Find where the given text appears and provide that cell's center as [x, y] coordinate. 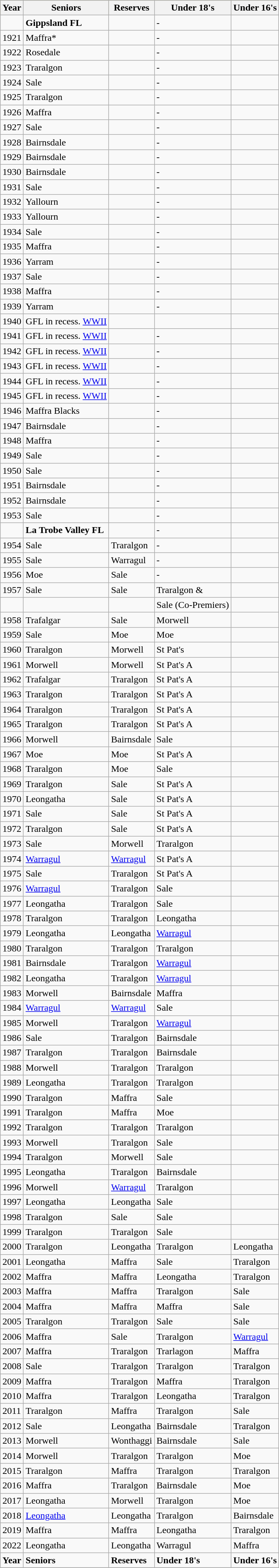
1983 [12, 993]
1932 [12, 202]
1931 [12, 187]
1966 [12, 739]
1984 [12, 1008]
1988 [12, 1068]
1964 [12, 709]
1957 [12, 590]
2009 [12, 1381]
2001 [12, 1262]
1947 [12, 426]
1955 [12, 560]
1992 [12, 1127]
1973 [12, 844]
1927 [12, 127]
1943 [12, 366]
2006 [12, 1336]
Rosedale [66, 53]
1965 [12, 724]
1954 [12, 545]
1980 [12, 948]
1941 [12, 336]
La Trobe Valley FL [66, 530]
1928 [12, 142]
1939 [12, 306]
1942 [12, 351]
1936 [12, 262]
Traralgon & [193, 590]
2013 [12, 1441]
2000 [12, 1247]
St Pat's [193, 649]
1940 [12, 321]
2012 [12, 1426]
Maffra Blacks [66, 411]
1922 [12, 53]
1985 [12, 1023]
2004 [12, 1306]
1996 [12, 1187]
2022 [12, 1545]
1958 [12, 620]
1944 [12, 381]
1987 [12, 1053]
1933 [12, 217]
1926 [12, 112]
1968 [12, 769]
2018 [12, 1515]
1934 [12, 232]
1962 [12, 680]
2011 [12, 1411]
1921 [12, 38]
1990 [12, 1097]
Gippsland FL [66, 23]
1995 [12, 1172]
1999 [12, 1232]
2016 [12, 1486]
1961 [12, 665]
1982 [12, 978]
1950 [12, 471]
1930 [12, 172]
1959 [12, 635]
2010 [12, 1396]
1946 [12, 411]
1978 [12, 919]
1991 [12, 1112]
1976 [12, 888]
Sale (Co-Premiers) [193, 605]
2005 [12, 1321]
1960 [12, 649]
2017 [12, 1501]
1929 [12, 157]
1974 [12, 859]
Maffra* [66, 38]
1977 [12, 903]
1969 [12, 784]
1924 [12, 82]
1993 [12, 1142]
1951 [12, 486]
1945 [12, 396]
1979 [12, 933]
1952 [12, 500]
1967 [12, 754]
2015 [12, 1471]
1970 [12, 799]
1953 [12, 515]
1923 [12, 67]
1956 [12, 575]
1981 [12, 963]
1986 [12, 1038]
1949 [12, 456]
1948 [12, 441]
1994 [12, 1157]
1938 [12, 291]
2008 [12, 1366]
1989 [12, 1082]
2007 [12, 1351]
1972 [12, 829]
2003 [12, 1292]
1971 [12, 814]
2002 [12, 1277]
1998 [12, 1217]
1975 [12, 873]
1925 [12, 97]
2019 [12, 1530]
Trarlagon [193, 1351]
1963 [12, 695]
1935 [12, 247]
1997 [12, 1202]
Wonthaggi [131, 1441]
1937 [12, 276]
2014 [12, 1456]
